Scan for the cell matching the given text and deliver its [x, y] coordinate at center. 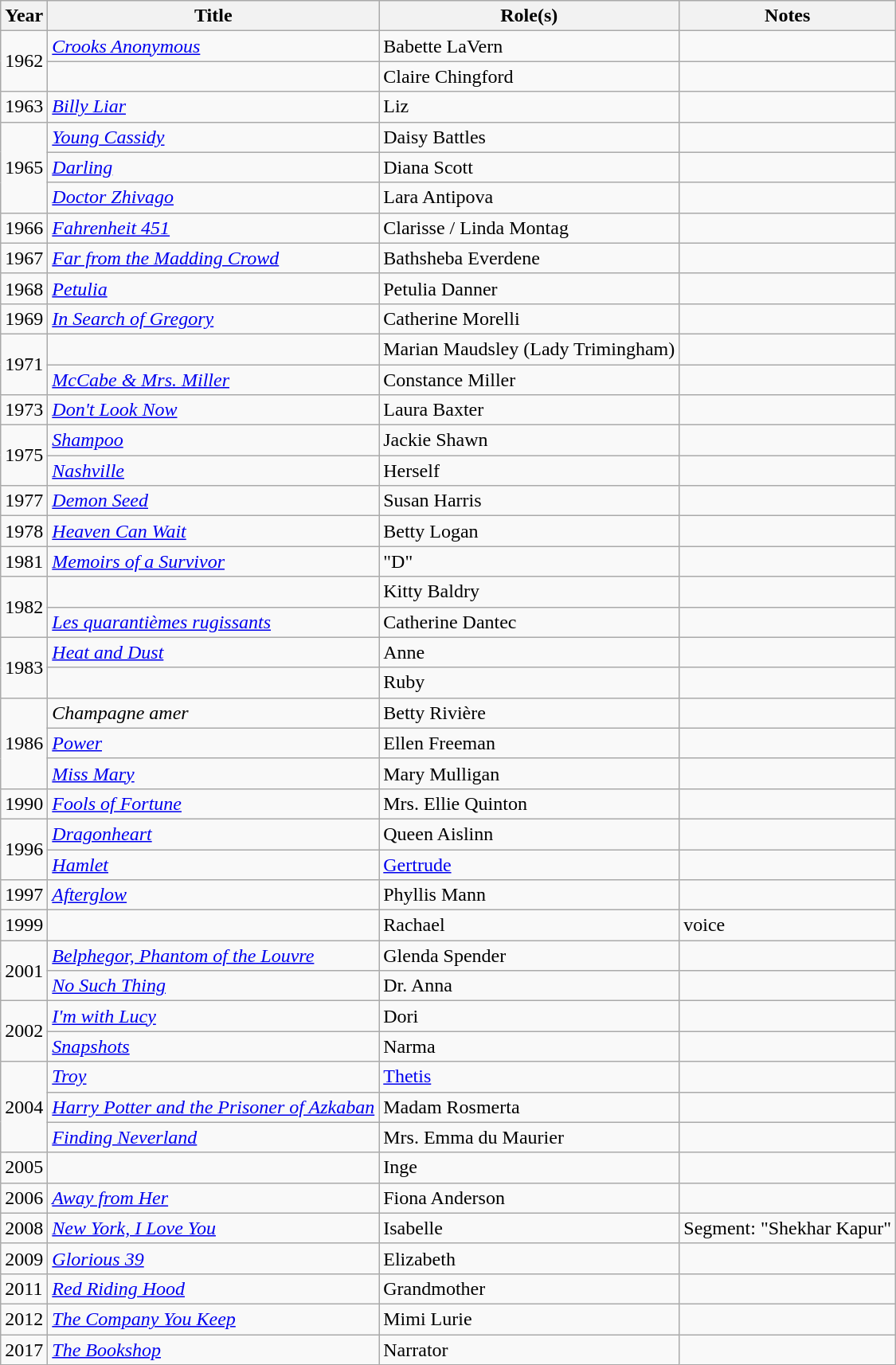
Fools of Fortune [213, 804]
In Search of Gregory [213, 319]
1971 [24, 364]
1996 [24, 849]
1981 [24, 561]
Segment: "Shekhar Kapur" [788, 1228]
Glorious 39 [213, 1258]
Elizabeth [529, 1258]
2006 [24, 1198]
Demon Seed [213, 501]
Les quarantièmes rugissants [213, 622]
Jackie Shawn [529, 440]
1983 [24, 667]
Queen Aislinn [529, 834]
2012 [24, 1319]
1967 [24, 258]
1973 [24, 410]
Diana Scott [529, 167]
Power [213, 743]
Fiona Anderson [529, 1198]
1986 [24, 743]
Ruby [529, 682]
Heaven Can Wait [213, 531]
Mrs. Emma du Maurier [529, 1137]
Troy [213, 1077]
Champagne amer [213, 713]
Darling [213, 167]
Madam Rosmerta [529, 1107]
Memoirs of a Survivor [213, 561]
Glenda Spender [529, 956]
Notes [788, 16]
Dr. Anna [529, 986]
Don't Look Now [213, 410]
Liz [529, 107]
The Company You Keep [213, 1319]
2001 [24, 971]
Claire Chingford [529, 76]
Role(s) [529, 16]
No Such Thing [213, 986]
1969 [24, 319]
1978 [24, 531]
Harry Potter and the Prisoner of Azkaban [213, 1107]
Narma [529, 1046]
1966 [24, 228]
Mimi Lurie [529, 1319]
Title [213, 16]
1963 [24, 107]
Belphegor, Phantom of the Louvre [213, 956]
Constance Miller [529, 380]
Gertrude [529, 864]
2004 [24, 1107]
Petulia [213, 288]
2008 [24, 1228]
2002 [24, 1031]
1982 [24, 607]
1968 [24, 288]
McCabe & Mrs. Miller [213, 380]
I'm with Lucy [213, 1016]
2011 [24, 1289]
1990 [24, 804]
Heat and Dust [213, 652]
Susan Harris [529, 501]
Phyllis Mann [529, 895]
Billy Liar [213, 107]
Thetis [529, 1077]
2009 [24, 1258]
Catherine Dantec [529, 622]
Dori [529, 1016]
Snapshots [213, 1046]
1962 [24, 61]
Clarisse / Linda Montag [529, 228]
Finding Neverland [213, 1137]
Lara Antipova [529, 198]
Year [24, 16]
Petulia Danner [529, 288]
Bathsheba Everdene [529, 258]
Nashville [213, 471]
1975 [24, 456]
Fahrenheit 451 [213, 228]
2005 [24, 1167]
Rachael [529, 925]
Hamlet [213, 864]
Mary Mulligan [529, 773]
Dragonheart [213, 834]
Inge [529, 1167]
Betty Rivière [529, 713]
Away from Her [213, 1198]
Kitty Baldry [529, 592]
1965 [24, 167]
Ellen Freeman [529, 743]
Betty Logan [529, 531]
Isabelle [529, 1228]
Crooks Anonymous [213, 46]
voice [788, 925]
Far from the Madding Crowd [213, 258]
The Bookshop [213, 1350]
Babette LaVern [529, 46]
Shampoo [213, 440]
New York, I Love You [213, 1228]
Catherine Morelli [529, 319]
1999 [24, 925]
"D" [529, 561]
Daisy Battles [529, 137]
Anne [529, 652]
Young Cassidy [213, 137]
Afterglow [213, 895]
Laura Baxter [529, 410]
1977 [24, 501]
1997 [24, 895]
Herself [529, 471]
Grandmother [529, 1289]
Miss Mary [213, 773]
Doctor Zhivago [213, 198]
2017 [24, 1350]
Narrator [529, 1350]
Red Riding Hood [213, 1289]
Mrs. Ellie Quinton [529, 804]
Marian Maudsley (Lady Trimingham) [529, 349]
